Identify which cell holds the provided text, then report its (x, y) central coordinate. 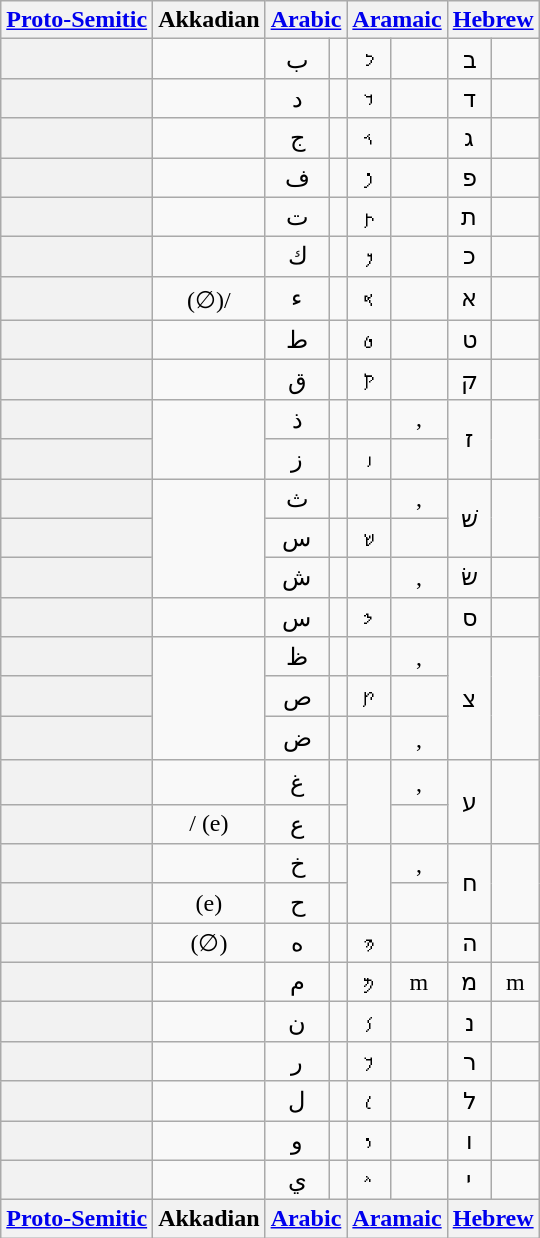
𐡉 (369, 1180)
𐡎 (369, 617)
𐡌 (369, 982)
ט (469, 340)
ط (297, 340)
ز (297, 459)
𐡃 (369, 98)
𐡄 (369, 943)
ش (297, 578)
𐡋 (369, 1101)
ה (469, 943)
ث (297, 498)
ב (469, 59)
ل (297, 1101)
ج (297, 138)
/ (e) (209, 824)
𐡔 (369, 538)
ض (297, 738)
𐡆 (369, 459)
(e) (209, 903)
𐡅 (369, 1140)
א (469, 298)
י (469, 1180)
ي (297, 1180)
ه (297, 943)
ע (469, 802)
𐡀 (369, 298)
צ (469, 698)
כ (469, 257)
خ (297, 864)
ג (469, 138)
ס (469, 617)
ق (297, 380)
(∅)/ (209, 298)
ת (469, 217)
נ (469, 1022)
م (297, 982)
פ (469, 178)
ר (469, 1061)
𐡑 (369, 696)
ر (297, 1061)
ص (297, 696)
שׁ (469, 518)
ח (469, 884)
ء (297, 298)
𐡊 (369, 257)
ع (297, 824)
و (297, 1140)
غ (297, 782)
ب (297, 59)
ק (469, 380)
𐡕 (369, 217)
ت (297, 217)
𐡓 (369, 1061)
ح (297, 903)
ظ (297, 657)
ك (297, 257)
ذ (297, 419)
ف (297, 178)
𐡒 (369, 380)
שׂ (469, 578)
𐡂 (369, 138)
ל (469, 1101)
(∅) (209, 943)
מ (469, 982)
ن (297, 1022)
ד (469, 98)
𐡈 (369, 340)
𐡁 (369, 59)
ו (469, 1140)
ז (469, 438)
𐡐 (369, 178)
𐡍 (369, 1022)
د (297, 98)
